For the text-containing cell, return its midpoint in [X, Y] coordinate format. 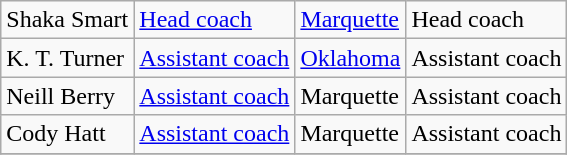
Neill Berry [68, 96]
K. T. Turner [68, 58]
Cody Hatt [68, 134]
Oklahoma [350, 58]
Shaka Smart [68, 20]
